Return the [x, y] coordinate for the center point of the cell that contains the specified text.  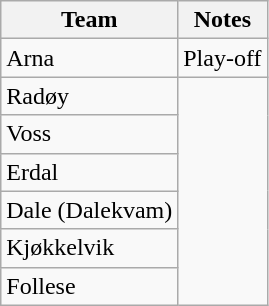
Notes [222, 20]
Arna [90, 58]
Radøy [90, 96]
Follese [90, 286]
Kjøkkelvik [90, 248]
Erdal [90, 172]
Voss [90, 134]
Team [90, 20]
Play-off [222, 58]
Dale (Dalekvam) [90, 210]
